Search for the cell housing the specified text and yield its (x, y) center coordinate. 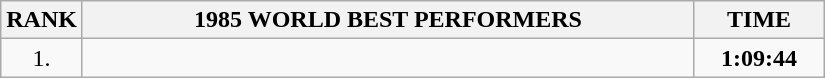
1. (42, 58)
1985 WORLD BEST PERFORMERS (388, 20)
RANK (42, 20)
TIME (760, 20)
1:09:44 (760, 58)
